Provide the [x, y] coordinate of the cell's center where the given text is located.  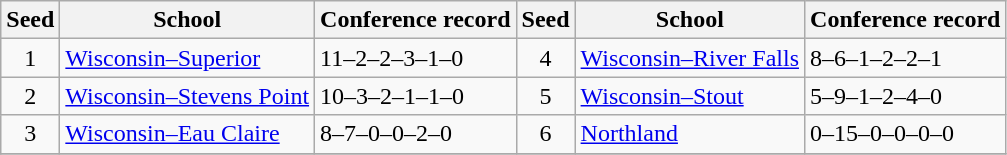
Wisconsin–Eau Claire [188, 134]
10–3–2–1–1–0 [416, 96]
Wisconsin–River Falls [690, 58]
4 [546, 58]
Wisconsin–Stout [690, 96]
11–2–2–3–1–0 [416, 58]
Wisconsin–Stevens Point [188, 96]
8–7–0–0–2–0 [416, 134]
5 [546, 96]
3 [30, 134]
Northland [690, 134]
8–6–1–2–2–1 [906, 58]
5–9–1–2–4–0 [906, 96]
0–15–0–0–0–0 [906, 134]
Wisconsin–Superior [188, 58]
6 [546, 134]
2 [30, 96]
1 [30, 58]
